Detect which cell encompasses the target text, then output its [X, Y] center coordinate. 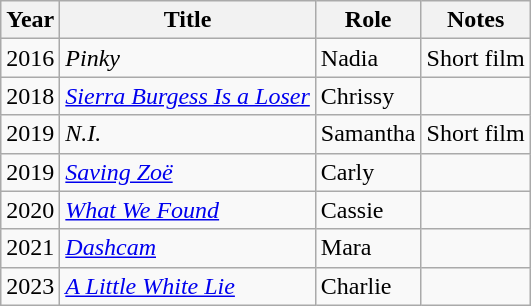
2020 [30, 210]
Dashcam [188, 248]
Chrissy [368, 96]
Cassie [368, 210]
2016 [30, 58]
Year [30, 20]
Role [368, 20]
Nadia [368, 58]
Mara [368, 248]
2018 [30, 96]
Notes [476, 20]
Samantha [368, 134]
Carly [368, 172]
A Little White Lie [188, 286]
N.I. [188, 134]
Charlie [368, 286]
2021 [30, 248]
Saving Zoë [188, 172]
What We Found [188, 210]
Pinky [188, 58]
Title [188, 20]
2023 [30, 286]
Sierra Burgess Is a Loser [188, 96]
